Pinpoint the cell where the given text exists, returning its [X, Y] midpoint coordinate. 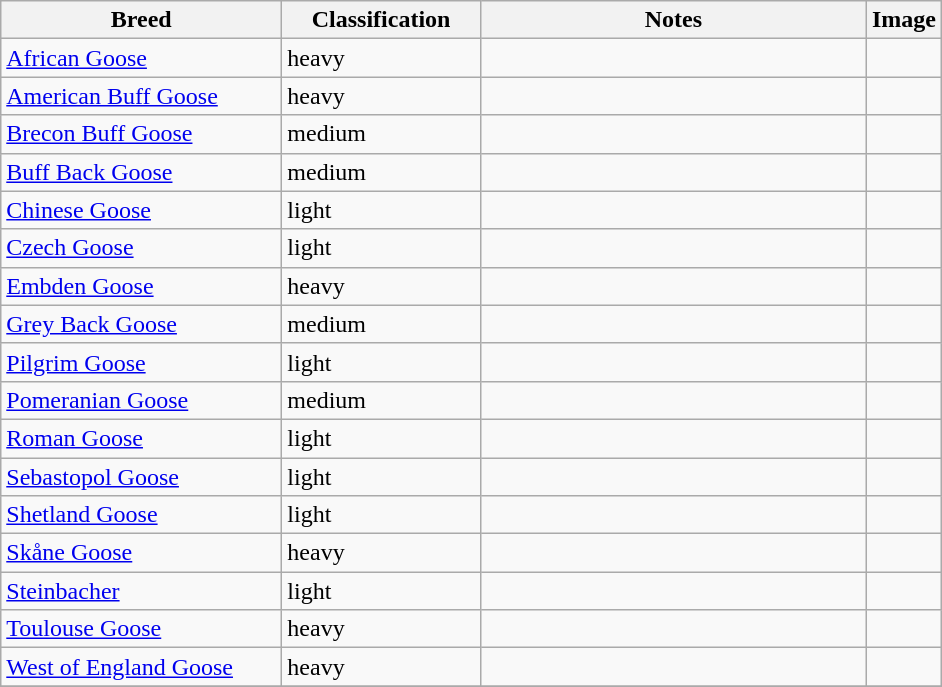
Embden Goose [142, 286]
Steinbacher [142, 591]
Toulouse Goose [142, 629]
Brecon Buff Goose [142, 134]
Czech Goose [142, 248]
Notes [673, 20]
Chinese Goose [142, 210]
Pilgrim Goose [142, 362]
West of England Goose [142, 667]
Image [904, 20]
Breed [142, 20]
Pomeranian Goose [142, 400]
Skåne Goose [142, 553]
Grey Back Goose [142, 324]
Buff Back Goose [142, 172]
Sebastopol Goose [142, 477]
Shetland Goose [142, 515]
African Goose [142, 58]
Roman Goose [142, 438]
American Buff Goose [142, 96]
Classification [382, 20]
